From the cell containing the given text, extract its center point as (X, Y) coordinate. 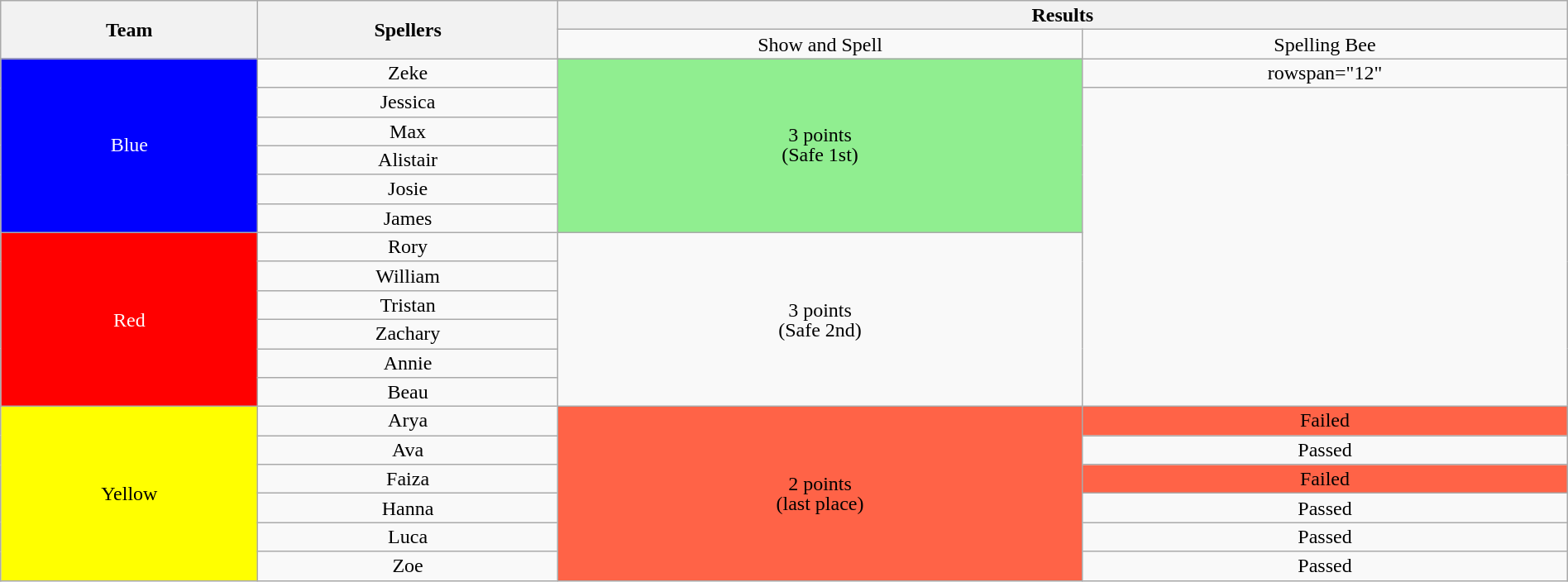
Show and Spell (820, 45)
Zoe (408, 565)
3 points(Safe 1st) (820, 145)
Blue (129, 145)
3 points(Safe 2nd) (820, 319)
Jessica (408, 103)
Beau (408, 392)
Spellers (408, 30)
Ava (408, 450)
2 points(last place) (820, 494)
Faiza (408, 479)
Alistair (408, 160)
Zachary (408, 334)
Tristan (408, 304)
James (408, 218)
Arya (408, 422)
Team (129, 30)
Spelling Bee (1325, 45)
Results (1062, 15)
Rory (408, 246)
Luca (408, 537)
Max (408, 131)
Annie (408, 364)
Yellow (129, 494)
Red (129, 319)
William (408, 276)
Zeke (408, 73)
Hanna (408, 508)
Josie (408, 188)
rowspan="12" (1325, 73)
